Scan for the cell matching the given text and deliver its [X, Y] coordinate at center. 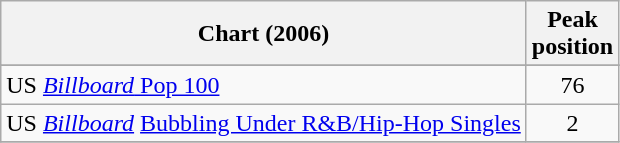
76 [572, 85]
US Billboard Bubbling Under R&B/Hip-Hop Singles [264, 123]
Chart (2006) [264, 34]
US Billboard Pop 100 [264, 85]
Peakposition [572, 34]
2 [572, 123]
